Find where the given text appears and provide that cell's center as (x, y) coordinate. 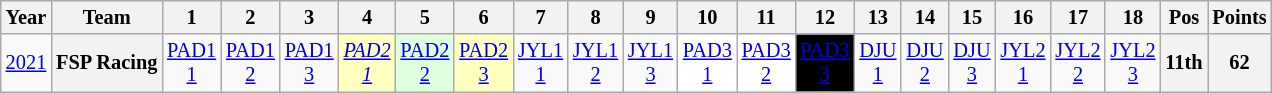
JYL11 (540, 63)
PAD12 (250, 63)
PAD22 (424, 63)
JYL12 (596, 63)
15 (972, 17)
11th (1184, 63)
Points (1240, 17)
12 (826, 17)
JYL23 (1132, 63)
DJU1 (878, 63)
PAD13 (310, 63)
14 (924, 17)
PAD21 (368, 63)
8 (596, 17)
3 (310, 17)
10 (708, 17)
Pos (1184, 17)
JYL21 (1024, 63)
17 (1078, 17)
Year (26, 17)
62 (1240, 63)
2 (250, 17)
11 (766, 17)
2021 (26, 63)
DJU3 (972, 63)
PAD31 (708, 63)
PAD11 (192, 63)
Team (106, 17)
9 (650, 17)
18 (1132, 17)
FSP Racing (106, 63)
JYL13 (650, 63)
13 (878, 17)
16 (1024, 17)
5 (424, 17)
6 (484, 17)
PAD23 (484, 63)
PAD33 (826, 63)
DJU2 (924, 63)
PAD32 (766, 63)
JYL22 (1078, 63)
1 (192, 17)
4 (368, 17)
7 (540, 17)
